Return the [x, y] coordinate for the center point of the cell that contains the specified text.  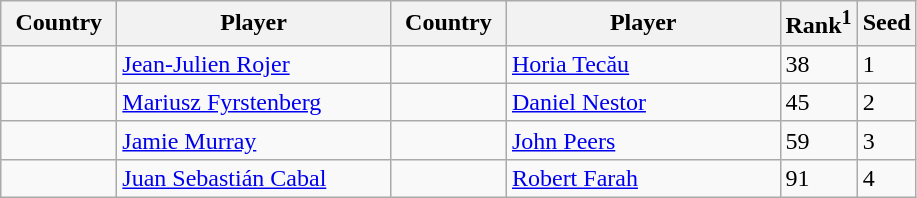
Mariusz Fyrstenberg [254, 102]
Rank1 [818, 24]
Horia Tecău [643, 64]
59 [818, 140]
Jean-Julien Rojer [254, 64]
38 [818, 64]
Jamie Murray [254, 140]
Juan Sebastián Cabal [254, 178]
91 [818, 178]
3 [886, 140]
John Peers [643, 140]
Robert Farah [643, 178]
4 [886, 178]
1 [886, 64]
45 [818, 102]
2 [886, 102]
Seed [886, 24]
Daniel Nestor [643, 102]
